From the cell containing the given text, extract its center point as (x, y) coordinate. 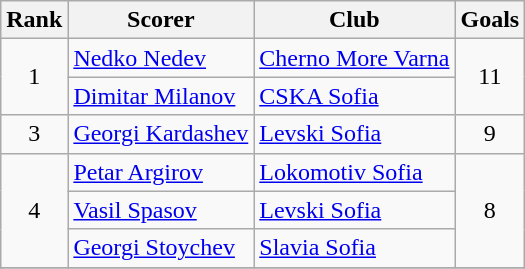
3 (34, 134)
Georgi Stoychev (161, 248)
11 (490, 77)
Goals (490, 20)
Club (354, 20)
Dimitar Milanov (161, 96)
Vasil Spasov (161, 210)
9 (490, 134)
4 (34, 210)
Scorer (161, 20)
Lokomotiv Sofia (354, 172)
Petar Argirov (161, 172)
CSKA Sofia (354, 96)
Cherno More Varna (354, 58)
Georgi Kardashev (161, 134)
Nedko Nedev (161, 58)
8 (490, 210)
Slavia Sofia (354, 248)
Rank (34, 20)
1 (34, 77)
